From the cell containing the given text, extract its center point as [x, y] coordinate. 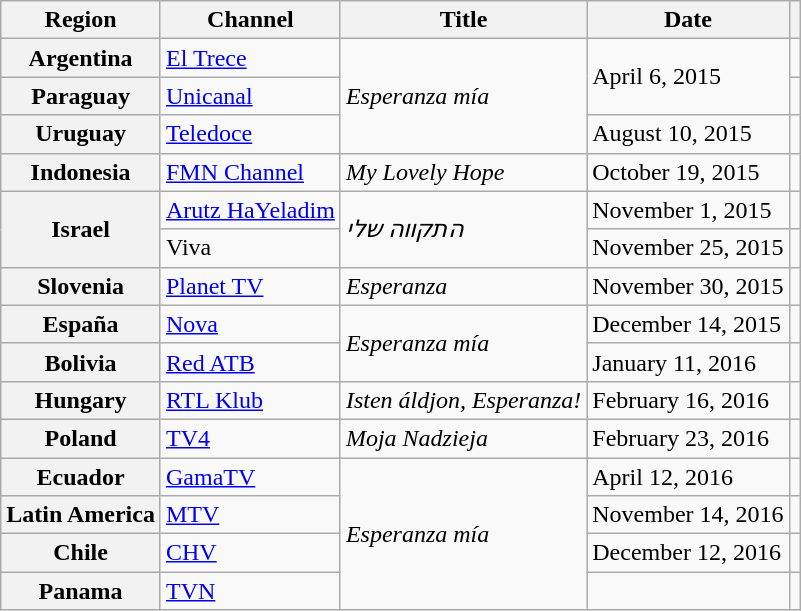
Unicanal [250, 96]
Argentina [81, 58]
Date [688, 20]
התקווה שלי [463, 229]
Paraguay [81, 96]
February 16, 2016 [688, 400]
MTV [250, 515]
Isten áldjon, Esperanza! [463, 400]
RTL Klub [250, 400]
November 25, 2015 [688, 248]
Israel [81, 229]
Nova [250, 324]
December 12, 2016 [688, 553]
Title [463, 20]
Region [81, 20]
My Lovely Hope [463, 172]
Chile [81, 553]
España [81, 324]
January 11, 2016 [688, 362]
Esperanza [463, 286]
GamaTV [250, 477]
Moja Nadzieja [463, 438]
El Trece [250, 58]
Channel [250, 20]
TV4 [250, 438]
November 1, 2015 [688, 210]
October 19, 2015 [688, 172]
Bolivia [81, 362]
December 14, 2015 [688, 324]
February 23, 2016 [688, 438]
Red ATB [250, 362]
Teledoce [250, 134]
April 12, 2016 [688, 477]
November 30, 2015 [688, 286]
TVN [250, 591]
Viva [250, 248]
Hungary [81, 400]
Poland [81, 438]
November 14, 2016 [688, 515]
Panama [81, 591]
FMN Channel [250, 172]
Indonesia [81, 172]
Planet TV [250, 286]
CHV [250, 553]
August 10, 2015 [688, 134]
Arutz HaYeladim [250, 210]
Latin America [81, 515]
April 6, 2015 [688, 77]
Ecuador [81, 477]
Slovenia [81, 286]
Uruguay [81, 134]
